Identify which cell holds the provided text, then report its [x, y] central coordinate. 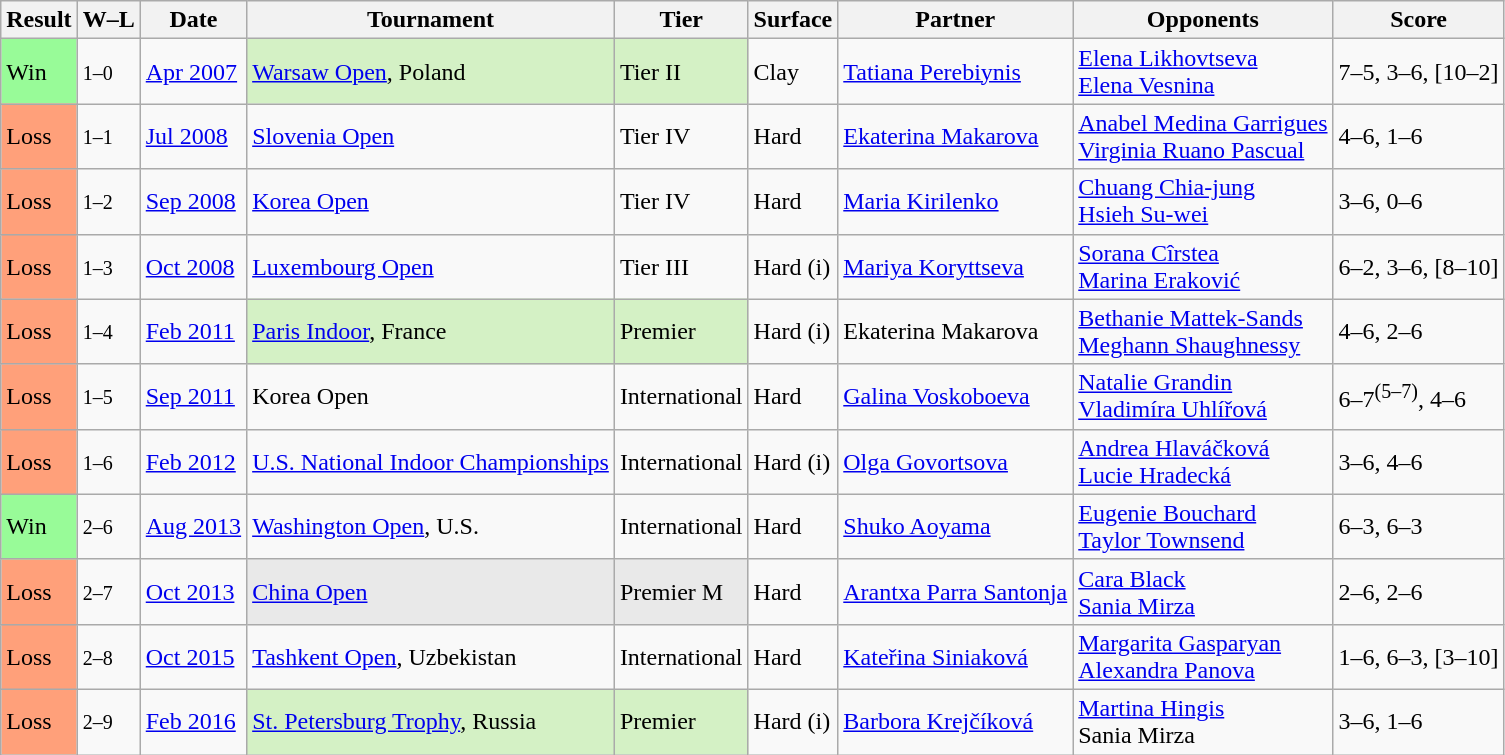
Tatiana Perebiynis [956, 72]
Tashkent Open, Uzbekistan [431, 656]
Galina Voskoboeva [956, 396]
Tier [681, 20]
Result [39, 20]
Arantxa Parra Santonja [956, 592]
Washington Open, U.S. [431, 526]
Feb 2011 [193, 332]
6–3, 6–3 [1418, 526]
Shuko Aoyama [956, 526]
U.S. National Indoor Championships [431, 462]
Feb 2012 [193, 462]
Martina Hingis Sania Mirza [1203, 722]
4–6, 2–6 [1418, 332]
Oct 2015 [193, 656]
1–0 [108, 72]
Warsaw Open, Poland [431, 72]
Aug 2013 [193, 526]
Apr 2007 [193, 72]
2–6 [108, 526]
1–3 [108, 266]
2–7 [108, 592]
Date [193, 20]
Eugenie Bouchard Taylor Townsend [1203, 526]
Oct 2008 [193, 266]
Kateřina Siniaková [956, 656]
7–5, 3–6, [10–2] [1418, 72]
Anabel Medina Garrigues Virginia Ruano Pascual [1203, 136]
W–L [108, 20]
3–6, 1–6 [1418, 722]
Slovenia Open [431, 136]
Surface [793, 20]
Olga Govortsova [956, 462]
Feb 2016 [193, 722]
1–6, 6–3, [3–10] [1418, 656]
1–5 [108, 396]
China Open [431, 592]
3–6, 4–6 [1418, 462]
Sep 2008 [193, 202]
St. Petersburg Trophy, Russia [431, 722]
1–4 [108, 332]
Partner [956, 20]
Tournament [431, 20]
Luxembourg Open [431, 266]
Margarita Gasparyan Alexandra Panova [1203, 656]
Bethanie Mattek-Sands Meghann Shaughnessy [1203, 332]
1–1 [108, 136]
4–6, 1–6 [1418, 136]
2–8 [108, 656]
Opponents [1203, 20]
Barbora Krejčíková [956, 722]
Mariya Koryttseva [956, 266]
Tier III [681, 266]
2–6, 2–6 [1418, 592]
Premier M [681, 592]
Elena Likhovtseva Elena Vesnina [1203, 72]
Natalie Grandin Vladimíra Uhlířová [1203, 396]
Chuang Chia-jung Hsieh Su-wei [1203, 202]
Clay [793, 72]
2–9 [108, 722]
Oct 2013 [193, 592]
6–2, 3–6, [8–10] [1418, 266]
6–7(5–7), 4–6 [1418, 396]
Jul 2008 [193, 136]
Paris Indoor, France [431, 332]
1–6 [108, 462]
Cara Black Sania Mirza [1203, 592]
Andrea Hlaváčková Lucie Hradecká [1203, 462]
Sorana Cîrstea Marina Eraković [1203, 266]
Tier II [681, 72]
1–2 [108, 202]
3–6, 0–6 [1418, 202]
Score [1418, 20]
Sep 2011 [193, 396]
Maria Kirilenko [956, 202]
